Determine the (X, Y) coordinate at the center of the cell enclosing the given text.  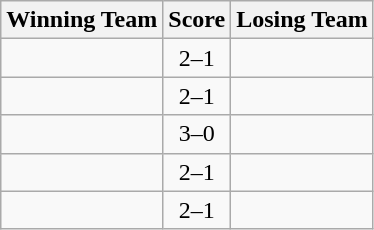
Losing Team (302, 20)
Score (197, 20)
Winning Team (82, 20)
3–0 (197, 134)
